Return (x, y) of the center of cell containing provided text 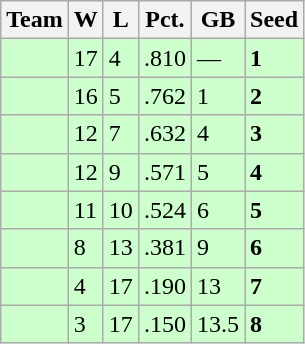
Seed (274, 20)
Pct. (164, 20)
2 (274, 96)
10 (120, 210)
.632 (164, 134)
L (120, 20)
W (86, 20)
.762 (164, 96)
11 (86, 210)
.524 (164, 210)
Team (35, 20)
.190 (164, 286)
— (218, 58)
.150 (164, 324)
.810 (164, 58)
GB (218, 20)
13.5 (218, 324)
.571 (164, 172)
.381 (164, 248)
16 (86, 96)
